Return [X, Y] of the center of cell containing provided text 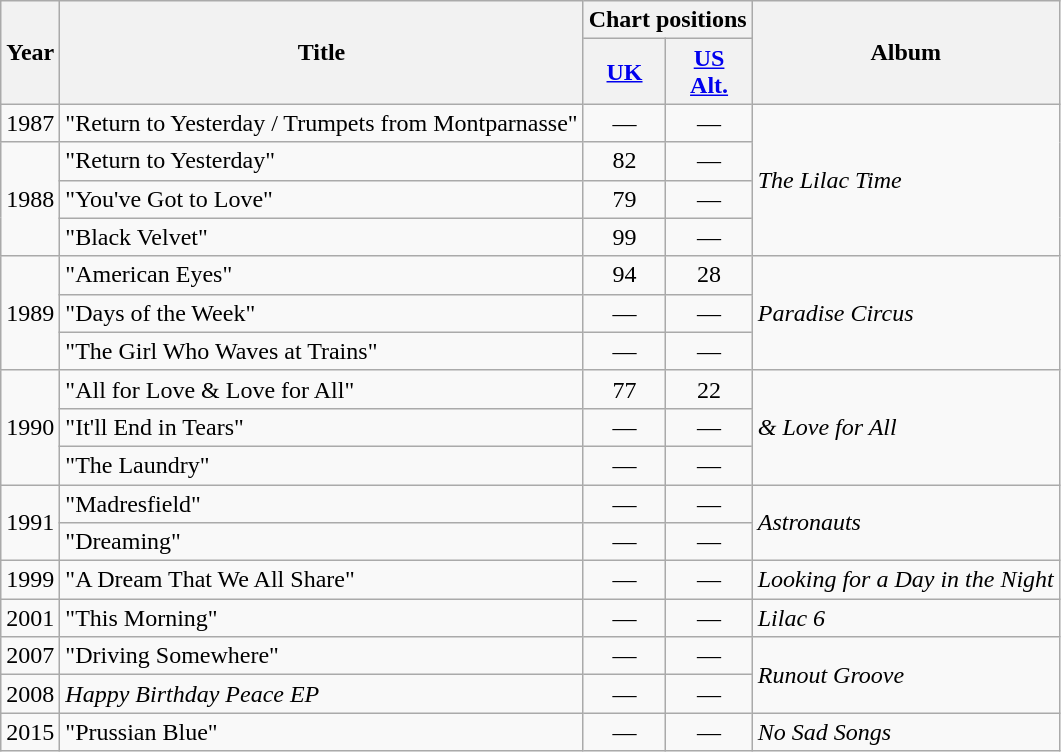
"American Eyes" [322, 275]
UK [624, 72]
1990 [30, 427]
99 [624, 237]
2015 [30, 732]
1987 [30, 123]
2007 [30, 656]
"Black Velvet" [322, 237]
82 [624, 161]
2001 [30, 618]
Year [30, 52]
28 [709, 275]
No Sad Songs [906, 732]
Chart positions [668, 20]
94 [624, 275]
Astronauts [906, 522]
"The Laundry" [322, 465]
The Lilac Time [906, 180]
"You've Got to Love" [322, 199]
"Dreaming" [322, 542]
1989 [30, 313]
"Return to Yesterday / Trumpets from Montparnasse" [322, 123]
"It'll End in Tears" [322, 427]
& Love for All [906, 427]
79 [624, 199]
Happy Birthday Peace EP [322, 694]
77 [624, 389]
"Days of the Week" [322, 313]
"This Morning" [322, 618]
"Driving Somewhere" [322, 656]
1988 [30, 199]
Title [322, 52]
"A Dream That We All Share" [322, 580]
Album [906, 52]
22 [709, 389]
Paradise Circus [906, 313]
USAlt. [709, 72]
"Return to Yesterday" [322, 161]
Runout Groove [906, 675]
2008 [30, 694]
1999 [30, 580]
1991 [30, 522]
Looking for a Day in the Night [906, 580]
Lilac 6 [906, 618]
"All for Love & Love for All" [322, 389]
"Madresfield" [322, 503]
"The Girl Who Waves at Trains" [322, 351]
"Prussian Blue" [322, 732]
